Extract the (X, Y) coordinate from the center of the cell holding the provided text.  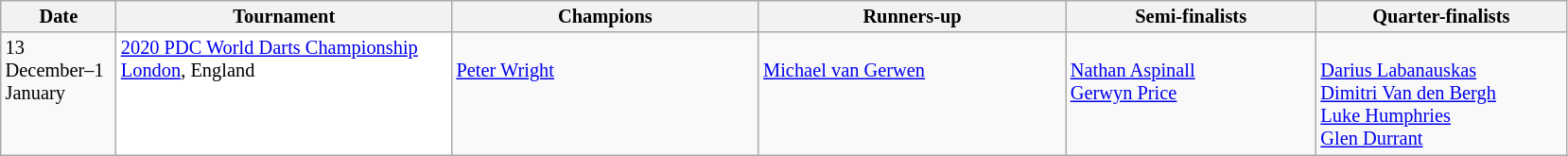
Michael van Gerwen (912, 94)
Tournament (284, 16)
13 December–1 January (59, 94)
Champions (605, 16)
Peter Wright (605, 94)
Semi-finalists (1192, 16)
Quarter-finalists (1441, 16)
Nathan Aspinall Gerwyn Price (1192, 94)
Date (59, 16)
Darius Labanauskas Dimitri Van den Bergh Luke Humphries Glen Durrant (1441, 94)
2020 PDC World Darts ChampionshipLondon, England (284, 94)
Runners-up (912, 16)
